Extract the (X, Y) coordinate from the center of the cell holding the provided text.  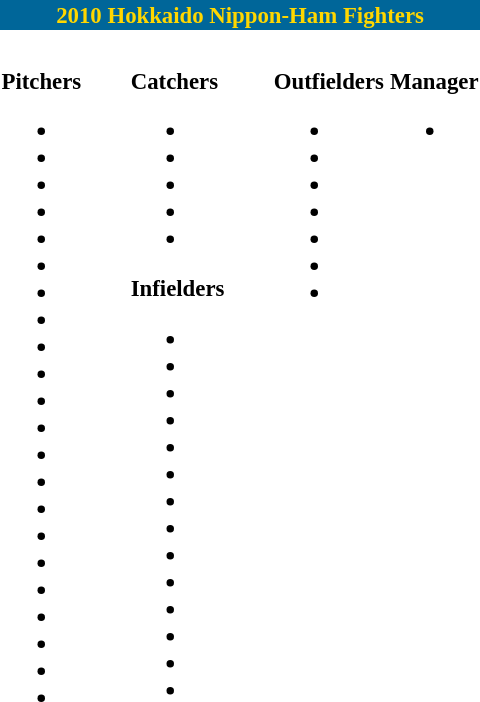
2010 Hokkaido Nippon-Ham Fighters (240, 15)
Roster (240, 48)
